Identify which cell holds the provided text, then report its (x, y) central coordinate. 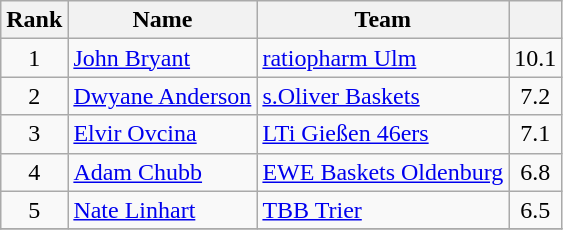
7.2 (536, 96)
10.1 (536, 58)
5 (34, 210)
LTi Gießen 46ers (383, 134)
Rank (34, 20)
3 (34, 134)
TBB Trier (383, 210)
6.8 (536, 172)
EWE Baskets Oldenburg (383, 172)
7.1 (536, 134)
2 (34, 96)
Name (162, 20)
Dwyane Anderson (162, 96)
s.Oliver Baskets (383, 96)
Elvir Ovcina (162, 134)
Team (383, 20)
4 (34, 172)
1 (34, 58)
Nate Linhart (162, 210)
ratiopharm Ulm (383, 58)
Adam Chubb (162, 172)
6.5 (536, 210)
John Bryant (162, 58)
